Extract the [X, Y] coordinate from the center of the cell holding the provided text.  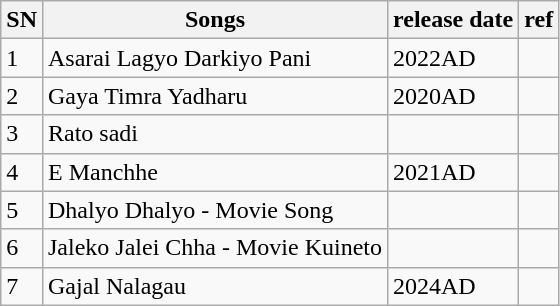
2021AD [452, 172]
5 [22, 210]
7 [22, 286]
E Manchhe [214, 172]
2020AD [452, 96]
1 [22, 58]
Songs [214, 20]
release date [452, 20]
4 [22, 172]
2 [22, 96]
2022AD [452, 58]
Gaya Timra Yadharu [214, 96]
ref [539, 20]
Jaleko Jalei Chha - Movie Kuineto [214, 248]
2024AD [452, 286]
Gajal Nalagau [214, 286]
Asarai Lagyo Darkiyo Pani [214, 58]
Dhalyo Dhalyo - Movie Song [214, 210]
3 [22, 134]
6 [22, 248]
Rato sadi [214, 134]
SN [22, 20]
